Find where the given text appears and provide that cell's center as [X, Y] coordinate. 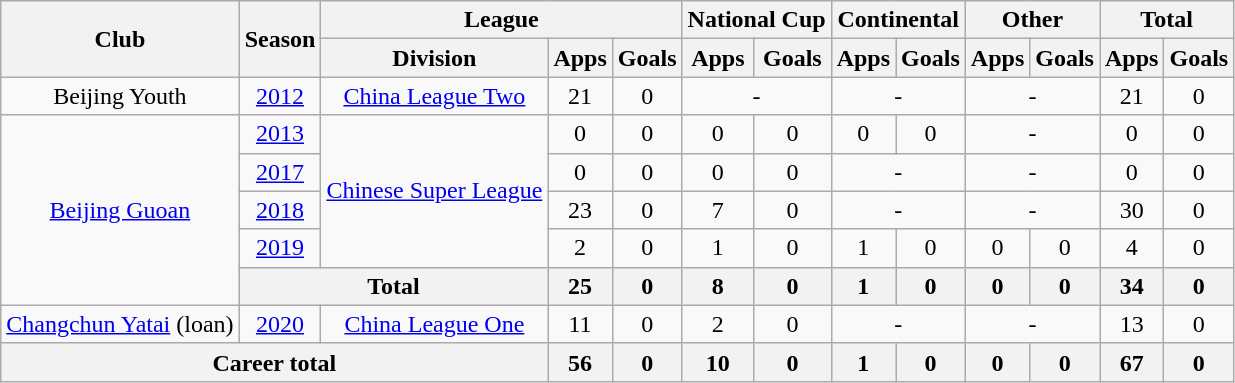
Beijing Youth [120, 96]
7 [718, 210]
13 [1132, 324]
56 [580, 362]
25 [580, 286]
2020 [280, 324]
Other [1032, 20]
Club [120, 39]
China League Two [434, 96]
2012 [280, 96]
Season [280, 39]
30 [1132, 210]
Continental [898, 20]
Division [434, 58]
8 [718, 286]
34 [1132, 286]
2018 [280, 210]
23 [580, 210]
2017 [280, 172]
11 [580, 324]
League [502, 20]
Beijing Guoan [120, 210]
2013 [280, 134]
4 [1132, 248]
2019 [280, 248]
10 [718, 362]
67 [1132, 362]
Career total [274, 362]
Chinese Super League [434, 191]
National Cup [756, 20]
China League One [434, 324]
Changchun Yatai (loan) [120, 324]
